For the text-containing cell, return its midpoint in (x, y) coordinate format. 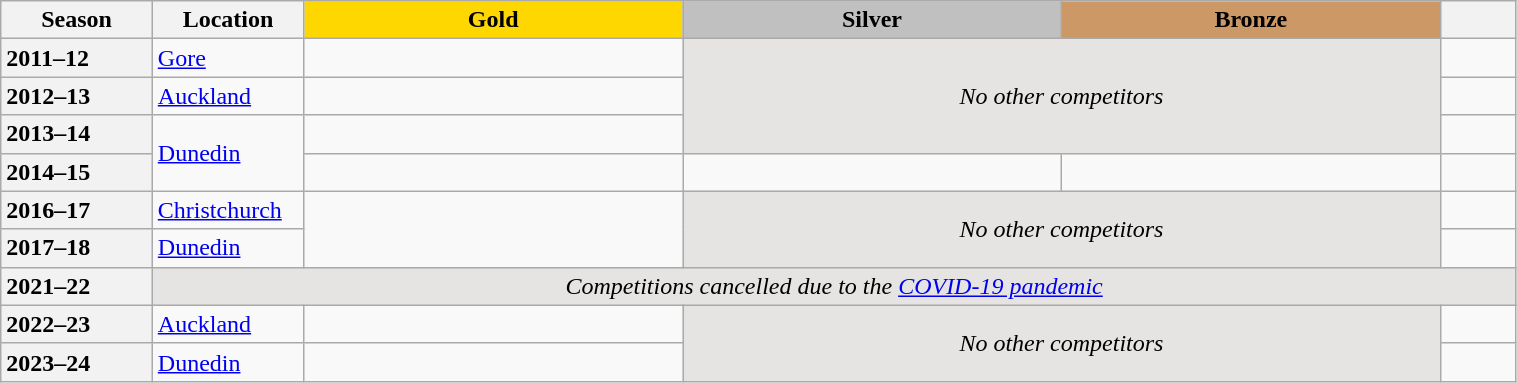
Competitions cancelled due to the COVID-19 pandemic (834, 286)
2022–23 (77, 324)
2023–24 (77, 362)
Location (228, 20)
Gold (494, 20)
2016–17 (77, 210)
2014–15 (77, 172)
Season (77, 20)
Gore (228, 58)
2011–12 (77, 58)
2012–13 (77, 96)
Silver (872, 20)
Bronze (1250, 20)
2021–22 (77, 286)
2017–18 (77, 248)
Christchurch (228, 210)
2013–14 (77, 134)
